Search for the cell housing the specified text and yield its (X, Y) center coordinate. 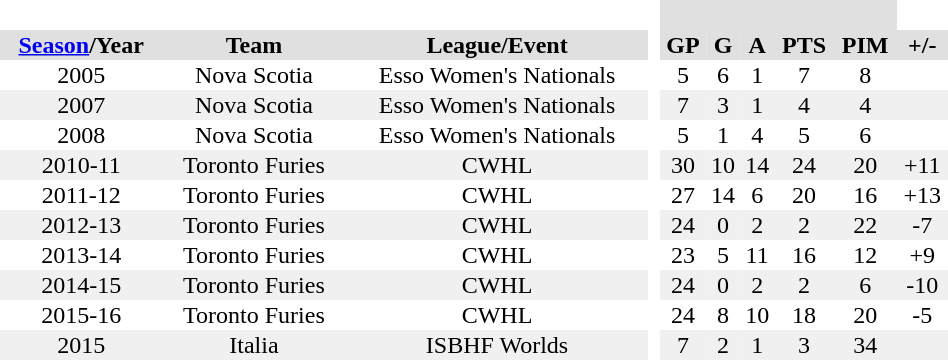
30 (683, 165)
+13 (922, 195)
-10 (922, 285)
18 (804, 315)
2008 (81, 135)
11 (757, 255)
2015 (81, 345)
ISBHF Worlds (496, 345)
2015-16 (81, 315)
G (723, 45)
PTS (804, 45)
PIM (866, 45)
-7 (922, 225)
2010-11 (81, 165)
Italia (254, 345)
+/- (922, 45)
22 (866, 225)
2011-12 (81, 195)
A (757, 45)
2012-13 (81, 225)
Team (254, 45)
34 (866, 345)
+9 (922, 255)
2013-14 (81, 255)
27 (683, 195)
Season/Year (81, 45)
2014-15 (81, 285)
12 (866, 255)
GP (683, 45)
2007 (81, 105)
2005 (81, 75)
League/Event (496, 45)
23 (683, 255)
+11 (922, 165)
-5 (922, 315)
